Return [x, y] of the center of cell containing provided text 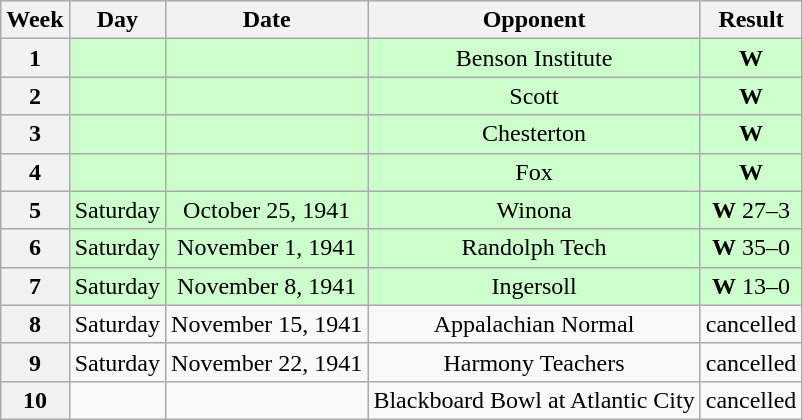
November 22, 1941 [267, 362]
W 35–0 [751, 248]
2 [35, 96]
Week [35, 20]
1 [35, 58]
November 15, 1941 [267, 324]
Randolph Tech [534, 248]
Fox [534, 172]
November 8, 1941 [267, 286]
November 1, 1941 [267, 248]
W 27–3 [751, 210]
6 [35, 248]
Ingersoll [534, 286]
Chesterton [534, 134]
8 [35, 324]
3 [35, 134]
Blackboard Bowl at Atlantic City [534, 400]
4 [35, 172]
W 13–0 [751, 286]
Day [117, 20]
7 [35, 286]
Winona [534, 210]
5 [35, 210]
October 25, 1941 [267, 210]
9 [35, 362]
Benson Institute [534, 58]
10 [35, 400]
Opponent [534, 20]
Result [751, 20]
Appalachian Normal [534, 324]
Date [267, 20]
Scott [534, 96]
Harmony Teachers [534, 362]
